Locate the cell with the specified text and output its (X, Y) center coordinate. 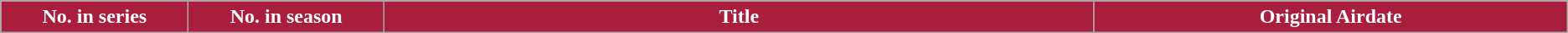
Original Airdate (1330, 17)
Title (739, 17)
No. in season (286, 17)
No. in series (95, 17)
